Extract the [X, Y] coordinate from the center of the cell holding the provided text.  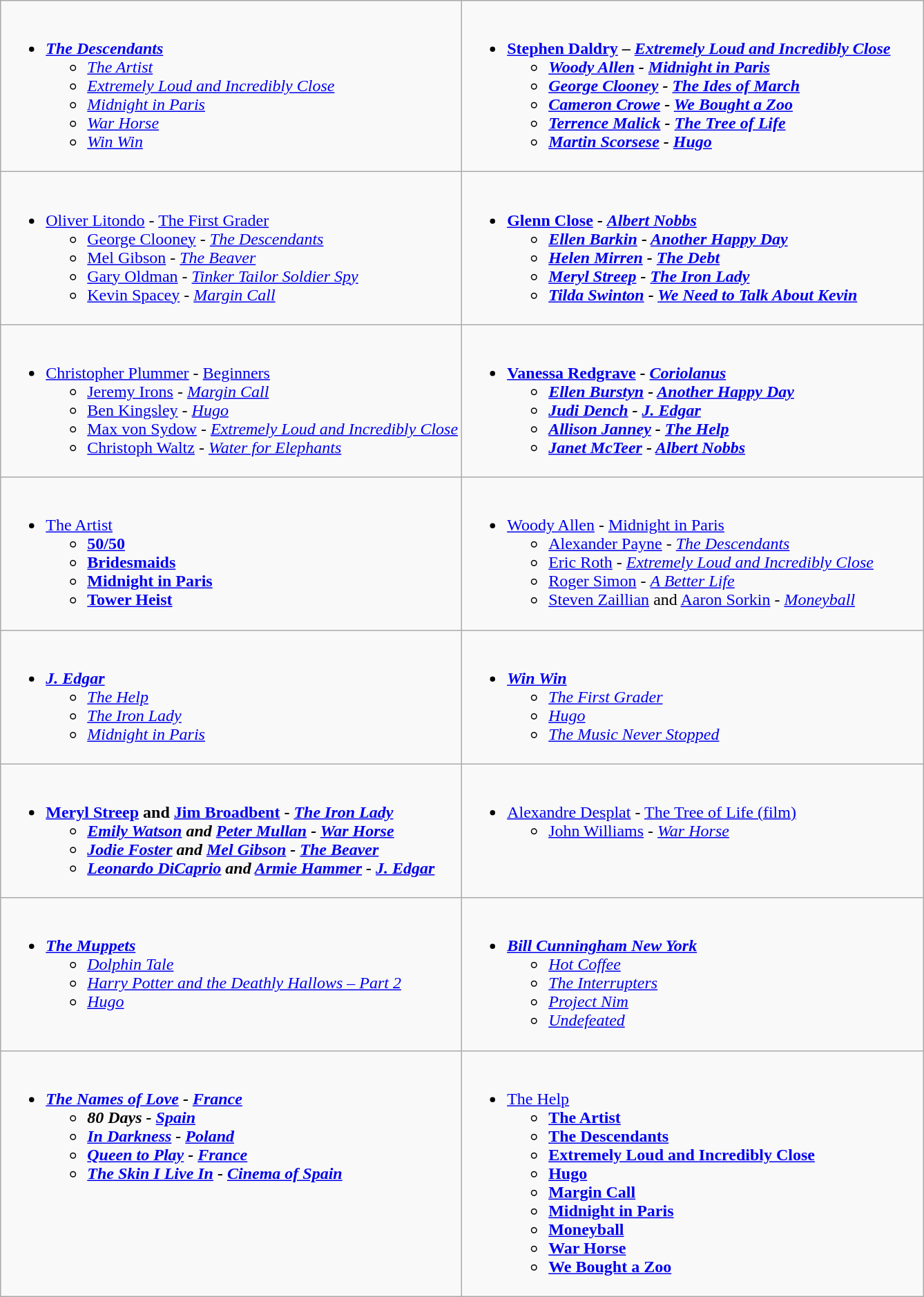
J. EdgarThe HelpThe Iron LadyMidnight in Paris [231, 697]
Vanessa Redgrave - CoriolanusEllen Burstyn - Another Happy DayJudi Dench - J. EdgarAllison Janney - The HelpJanet McTeer - Albert Nobbs [693, 401]
Win WinThe First GraderHugoThe Music Never Stopped [693, 697]
The DescendantsThe ArtistExtremely Loud and Incredibly CloseMidnight in ParisWar HorseWin Win [231, 86]
Alexandre Desplat - The Tree of Life (film)John Williams - War Horse [693, 831]
The Artist50/50BridesmaidsMidnight in ParisTower Heist [231, 554]
Bill Cunningham New YorkHot CoffeeThe InterruptersProject NimUndefeated [693, 974]
The MuppetsDolphin TaleHarry Potter and the Deathly Hallows – Part 2Hugo [231, 974]
The Names of Love - France80 Days - SpainIn Darkness - PolandQueen to Play - FranceThe Skin I Live In - Cinema of Spain [231, 1173]
The HelpThe ArtistThe DescendantsExtremely Loud and Incredibly CloseHugoMargin CallMidnight in ParisMoneyballWar HorseWe Bought a Zoo [693, 1173]
